Scan for the cell matching the given text and deliver its (X, Y) coordinate at center. 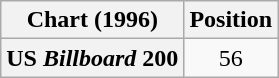
Chart (1996) (92, 20)
US Billboard 200 (92, 58)
Position (231, 20)
56 (231, 58)
